Pinpoint the cell where the given text exists, returning its (X, Y) midpoint coordinate. 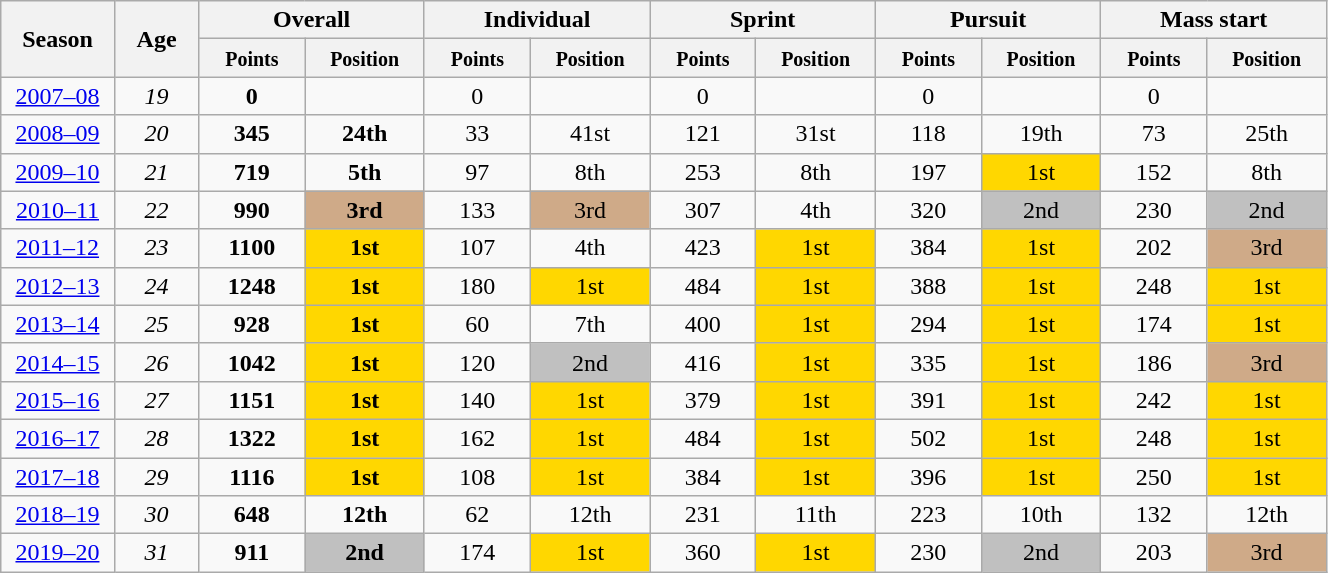
120 (477, 362)
1248 (252, 286)
25th (1267, 134)
21 (156, 172)
1151 (252, 400)
180 (477, 286)
132 (1154, 515)
2010–11 (58, 210)
2008–09 (58, 134)
202 (1154, 248)
28 (156, 438)
2011–12 (58, 248)
2009–10 (58, 172)
11th (816, 515)
911 (252, 553)
31 (156, 553)
2016–17 (58, 438)
7th (590, 324)
62 (477, 515)
73 (1154, 134)
294 (928, 324)
502 (928, 438)
250 (1154, 477)
231 (703, 515)
2007–08 (58, 96)
Season (58, 39)
Age (156, 39)
388 (928, 286)
Mass start (1214, 20)
335 (928, 362)
719 (252, 172)
33 (477, 134)
23 (156, 248)
345 (252, 134)
Individual (536, 20)
19 (156, 96)
360 (703, 553)
2014–15 (58, 362)
320 (928, 210)
121 (703, 134)
186 (1154, 362)
197 (928, 172)
60 (477, 324)
928 (252, 324)
29 (156, 477)
648 (252, 515)
5th (365, 172)
10th (1041, 515)
22 (156, 210)
379 (703, 400)
2015–16 (58, 400)
253 (703, 172)
1116 (252, 477)
416 (703, 362)
990 (252, 210)
30 (156, 515)
1322 (252, 438)
396 (928, 477)
19th (1041, 134)
223 (928, 515)
26 (156, 362)
2017–18 (58, 477)
242 (1154, 400)
118 (928, 134)
162 (477, 438)
152 (1154, 172)
31st (816, 134)
2012–13 (58, 286)
140 (477, 400)
307 (703, 210)
107 (477, 248)
27 (156, 400)
391 (928, 400)
Overall (312, 20)
Pursuit (988, 20)
24 (156, 286)
203 (1154, 553)
1100 (252, 248)
108 (477, 477)
25 (156, 324)
423 (703, 248)
400 (703, 324)
20 (156, 134)
Sprint (762, 20)
24th (365, 134)
2018–19 (58, 515)
2019–20 (58, 553)
97 (477, 172)
1042 (252, 362)
2013–14 (58, 324)
133 (477, 210)
41st (590, 134)
